Return the [x, y] coordinate for the center point of the cell that contains the specified text.  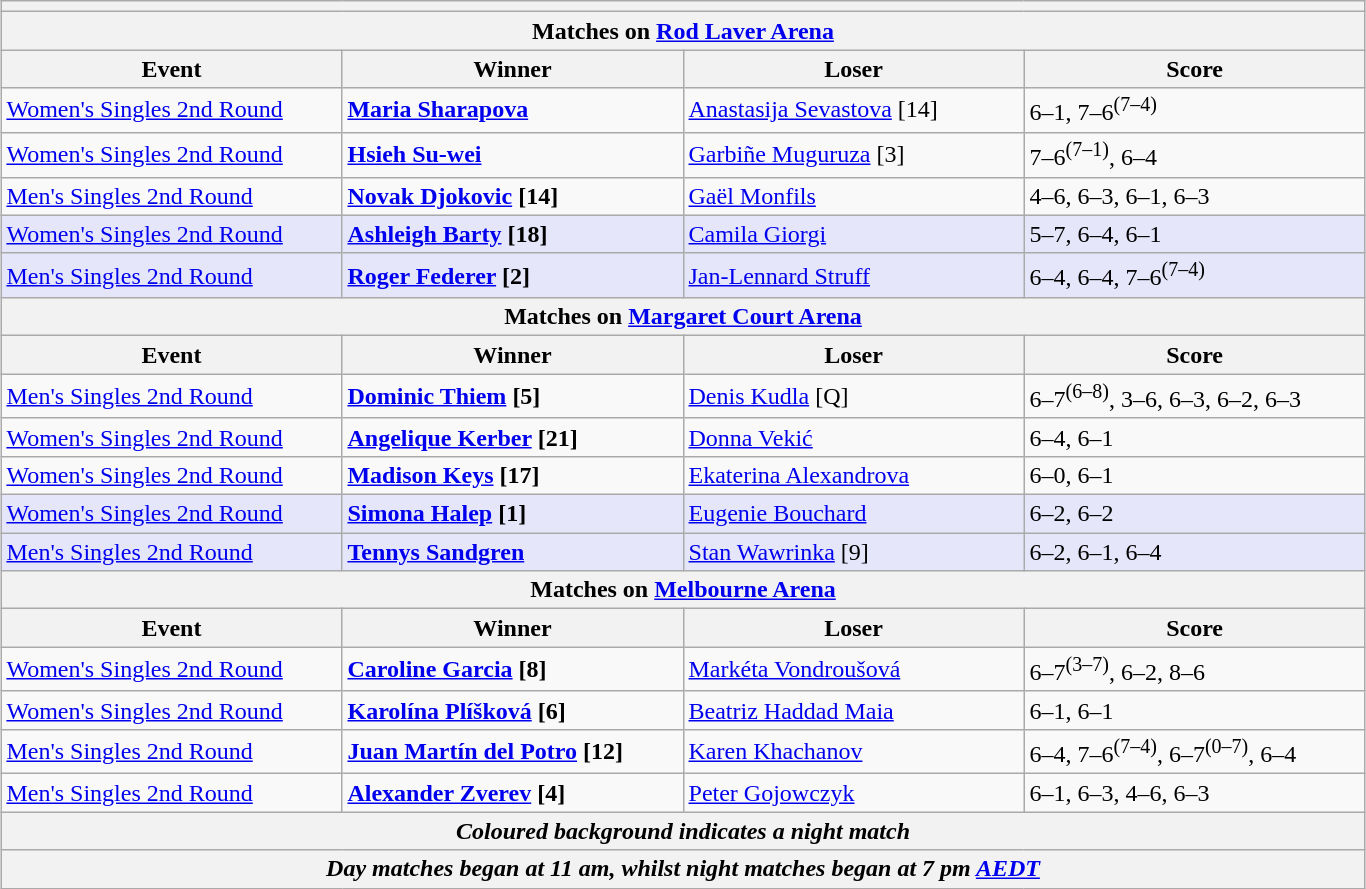
Denis Kudla [Q] [854, 396]
6–4, 6–4, 7–6(7–4) [1194, 276]
Peter Gojowczyk [854, 793]
Anastasija Sevastova [14] [854, 110]
6–4, 7–6(7–4), 6–7(0–7), 6–4 [1194, 752]
Ashleigh Barty [18] [512, 234]
Day matches began at 11 am, whilst night matches began at 7 pm AEDT [683, 869]
Matches on Margaret Court Arena [683, 317]
Matches on Melbourne Arena [683, 590]
Ekaterina Alexandrova [854, 475]
Donna Vekić [854, 437]
6–1, 6–3, 4–6, 6–3 [1194, 793]
7–6(7–1), 6–4 [1194, 154]
Tennys Sandgren [512, 552]
Novak Djokovic [14] [512, 196]
Matches on Rod Laver Arena [683, 31]
Jan-Lennard Struff [854, 276]
Camila Giorgi [854, 234]
4–6, 6–3, 6–1, 6–3 [1194, 196]
6–4, 6–1 [1194, 437]
Karen Khachanov [854, 752]
6–7(6–8), 3–6, 6–3, 6–2, 6–3 [1194, 396]
6–2, 6–1, 6–4 [1194, 552]
Hsieh Su-wei [512, 154]
6–7(3–7), 6–2, 8–6 [1194, 670]
Roger Federer [2] [512, 276]
Caroline Garcia [8] [512, 670]
Eugenie Bouchard [854, 514]
Alexander Zverev [4] [512, 793]
6–1, 7–6(7–4) [1194, 110]
6–2, 6–2 [1194, 514]
Angelique Kerber [21] [512, 437]
Madison Keys [17] [512, 475]
Karolína Plíšková [6] [512, 710]
6–0, 6–1 [1194, 475]
Coloured background indicates a night match [683, 831]
Maria Sharapova [512, 110]
Markéta Vondroušová [854, 670]
5–7, 6–4, 6–1 [1194, 234]
6–1, 6–1 [1194, 710]
Simona Halep [1] [512, 514]
Stan Wawrinka [9] [854, 552]
Juan Martín del Potro [12] [512, 752]
Garbiñe Muguruza [3] [854, 154]
Gaël Monfils [854, 196]
Beatriz Haddad Maia [854, 710]
Dominic Thiem [5] [512, 396]
